Extract the [x, y] coordinate from the center of the cell holding the provided text.  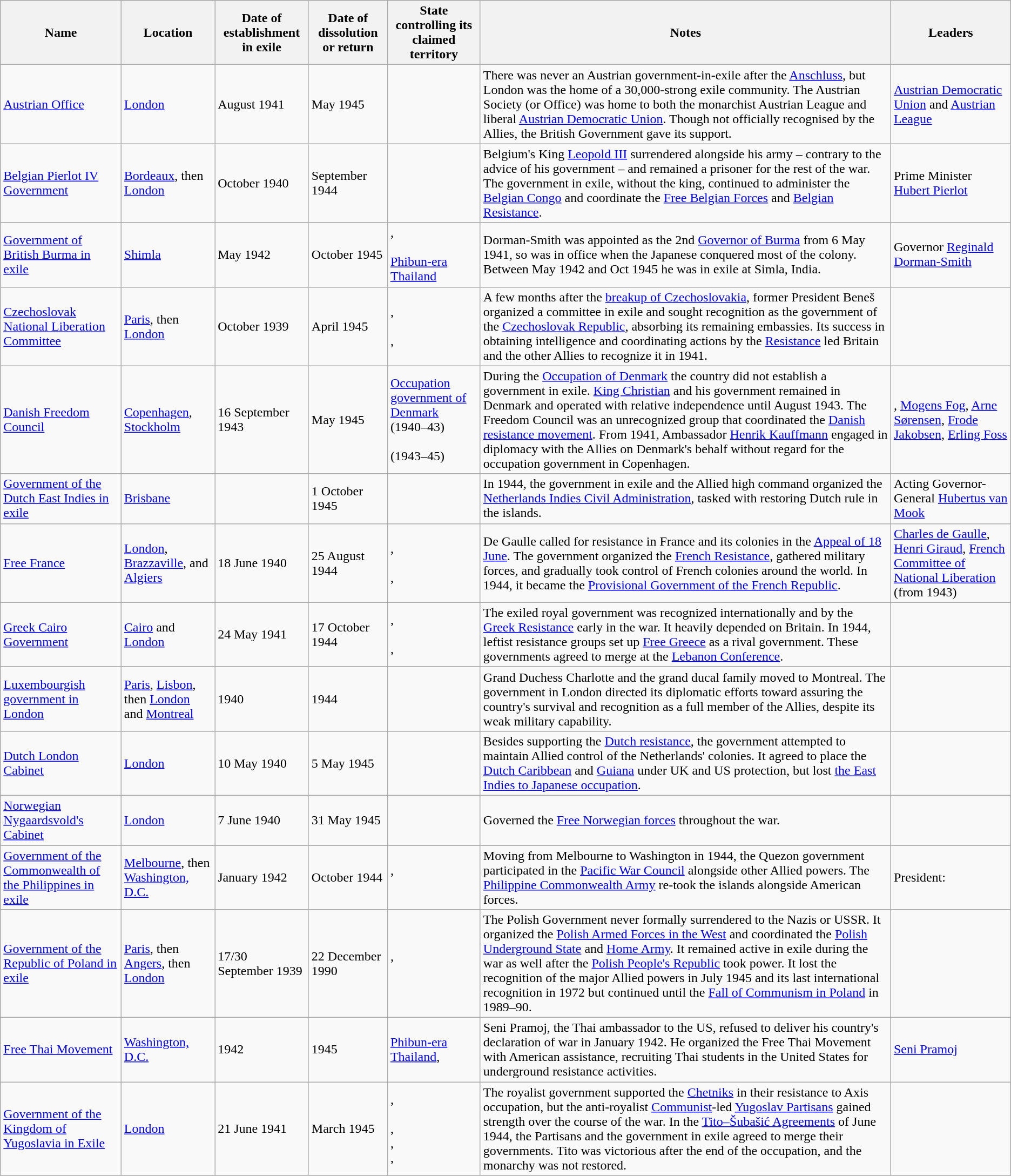
April 1945 [348, 326]
President: [951, 877]
October 1939 [262, 326]
Notes [685, 32]
16 September 1943 [262, 420]
1944 [348, 699]
Leaders [951, 32]
Phibun-era Thailand, [434, 1050]
Government of British Burma in exile [61, 255]
Melbourne, then Washington, D.C. [167, 877]
Location [167, 32]
31 May 1945 [348, 820]
Paris, then London [167, 326]
17/30 September 1939 [262, 964]
Czechoslovak National Liberation Committee [61, 326]
21 June 1941 [262, 1129]
1942 [262, 1050]
Greek Cairo Government [61, 634]
Belgian Pierlot IV Government [61, 183]
Governed the Free Norwegian forces throughout the war. [685, 820]
Free Thai Movement [61, 1050]
May 1942 [262, 255]
August 1941 [262, 104]
Acting Governor-General Hubertus van Mook [951, 499]
Bordeaux, then London [167, 183]
,, , , [434, 1129]
Cairo and London [167, 634]
Shimla [167, 255]
Government of the Commonwealth of the Philippines in exile [61, 877]
Government of the Republic of Poland in exile [61, 964]
22 December 1990 [348, 964]
March 1945 [348, 1129]
September 1944 [348, 183]
Name [61, 32]
Occupation government of Denmark (1940–43) (1943–45) [434, 420]
1 October 1945 [348, 499]
1940 [262, 699]
Government of the Kingdom of Yugoslavia in Exile [61, 1129]
Charles de Gaulle, Henri Giraud, French Committee of National Liberation (from 1943) [951, 563]
Governor Reginald Dorman-Smith [951, 255]
Government of the Dutch East Indies in exile [61, 499]
Paris, then Angers, then London [167, 964]
18 June 1940 [262, 563]
Paris, Lisbon, then London and Montreal [167, 699]
State controlling its claimed territory [434, 32]
Danish Freedom Council [61, 420]
London, Brazzaville, and Algiers [167, 563]
Date of dissolution or return [348, 32]
24 May 1941 [262, 634]
Washington, D.C. [167, 1050]
10 May 1940 [262, 763]
25 August 1944 [348, 563]
7 June 1940 [262, 820]
Austrian Office [61, 104]
1945 [348, 1050]
, Mogens Fog, Arne Sørensen, Frode Jakobsen, Erling Foss [951, 420]
Free France [61, 563]
January 1942 [262, 877]
Luxembourgish government in London [61, 699]
Austrian Democratic Union and Austrian League [951, 104]
Brisbane [167, 499]
October 1944 [348, 877]
October 1945 [348, 255]
Dutch London Cabinet [61, 763]
October 1940 [262, 183]
Prime Minister Hubert Pierlot [951, 183]
, Phibun-era Thailand [434, 255]
5 May 1945 [348, 763]
Date of establishment in exile [262, 32]
Copenhagen, Stockholm [167, 420]
Seni Pramoj [951, 1050]
Norwegian Nygaardsvold's Cabinet [61, 820]
17 October 1944 [348, 634]
